Return (x, y) of the center of cell containing provided text 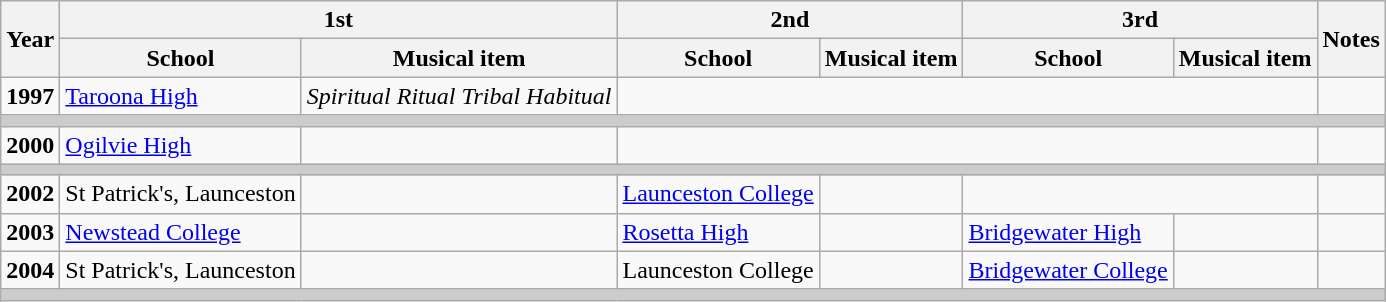
Ogilvie High (180, 145)
3rd (1140, 20)
2000 (30, 145)
Newstead College (180, 232)
1st (338, 20)
2004 (30, 270)
1997 (30, 96)
2003 (30, 232)
Rosetta High (718, 232)
2nd (790, 20)
Spiritual Ritual Tribal Habitual (459, 96)
Notes (1351, 39)
Year (30, 39)
Taroona High (180, 96)
2002 (30, 194)
Bridgewater College (1068, 270)
Bridgewater High (1068, 232)
